Scan for the cell matching the given text and deliver its (X, Y) coordinate at center. 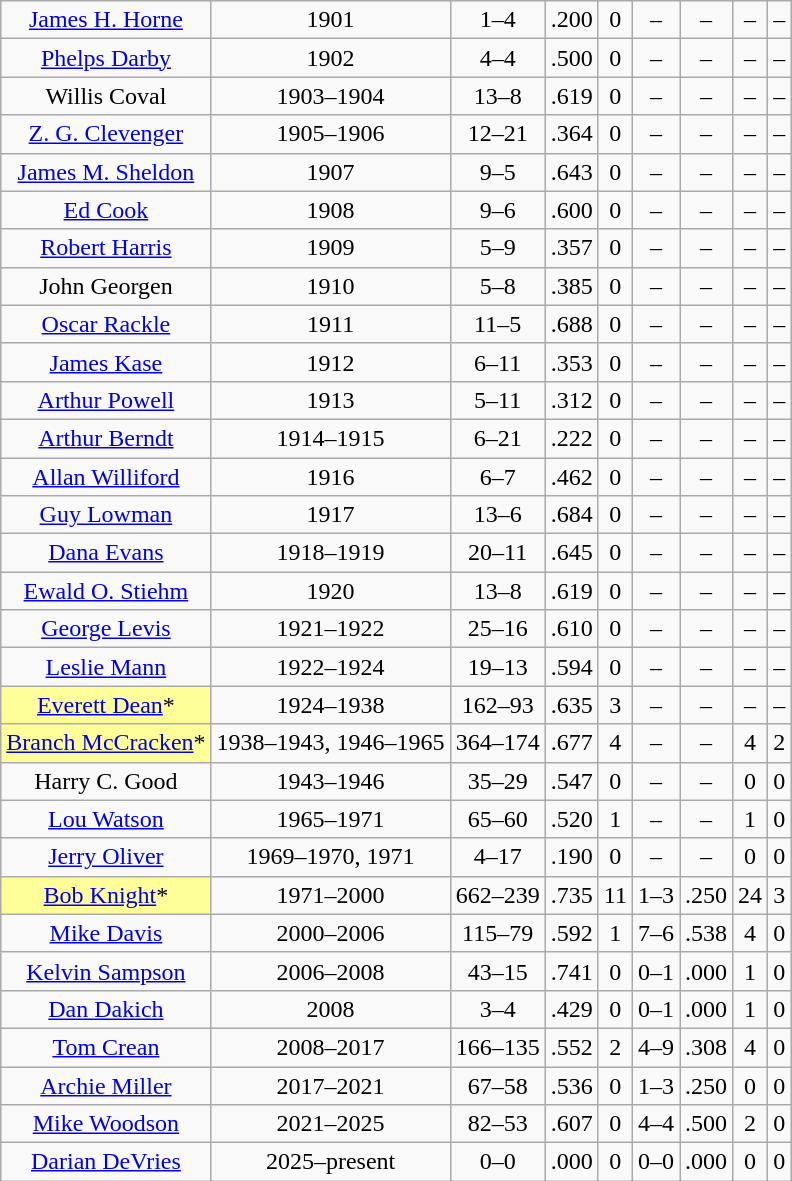
.429 (572, 1009)
1910 (330, 286)
43–15 (498, 971)
.610 (572, 629)
Dana Evans (106, 553)
1920 (330, 591)
1–4 (498, 20)
Mike Woodson (106, 1124)
James H. Horne (106, 20)
1971–2000 (330, 895)
Lou Watson (106, 819)
.552 (572, 1047)
.643 (572, 172)
.547 (572, 781)
.688 (572, 324)
1908 (330, 210)
1965–1971 (330, 819)
James Kase (106, 362)
Kelvin Sampson (106, 971)
1913 (330, 400)
Dan Dakich (106, 1009)
20–11 (498, 553)
.462 (572, 477)
13–6 (498, 515)
.684 (572, 515)
5–8 (498, 286)
2021–2025 (330, 1124)
19–13 (498, 667)
Harry C. Good (106, 781)
166–135 (498, 1047)
Phelps Darby (106, 58)
.520 (572, 819)
2025–present (330, 1162)
.357 (572, 248)
1922–1924 (330, 667)
1969–1970, 1971 (330, 857)
25–16 (498, 629)
1903–1904 (330, 96)
6–21 (498, 438)
6–7 (498, 477)
.600 (572, 210)
.735 (572, 895)
364–174 (498, 743)
.741 (572, 971)
9–5 (498, 172)
.190 (572, 857)
.607 (572, 1124)
82–53 (498, 1124)
4–17 (498, 857)
67–58 (498, 1085)
2008–2017 (330, 1047)
Jerry Oliver (106, 857)
1914–1915 (330, 438)
Z. G. Clevenger (106, 134)
9–6 (498, 210)
1911 (330, 324)
1907 (330, 172)
.635 (572, 705)
.312 (572, 400)
Guy Lowman (106, 515)
.645 (572, 553)
11 (615, 895)
Arthur Berndt (106, 438)
Darian DeVries (106, 1162)
11–5 (498, 324)
.364 (572, 134)
2008 (330, 1009)
2006–2008 (330, 971)
George Levis (106, 629)
662–239 (498, 895)
.536 (572, 1085)
Bob Knight* (106, 895)
Arthur Powell (106, 400)
1943–1946 (330, 781)
.200 (572, 20)
2000–2006 (330, 933)
1912 (330, 362)
Oscar Rackle (106, 324)
65–60 (498, 819)
1905–1906 (330, 134)
Robert Harris (106, 248)
Allan Williford (106, 477)
.308 (706, 1047)
6–11 (498, 362)
Branch McCracken* (106, 743)
4–9 (656, 1047)
115–79 (498, 933)
John Georgen (106, 286)
12–21 (498, 134)
.385 (572, 286)
Leslie Mann (106, 667)
1918–1919 (330, 553)
Mike Davis (106, 933)
Willis Coval (106, 96)
35–29 (498, 781)
.592 (572, 933)
Ewald O. Stiehm (106, 591)
.677 (572, 743)
Ed Cook (106, 210)
1916 (330, 477)
7–6 (656, 933)
.538 (706, 933)
James M. Sheldon (106, 172)
1909 (330, 248)
.353 (572, 362)
5–9 (498, 248)
1924–1938 (330, 705)
1901 (330, 20)
1921–1922 (330, 629)
1917 (330, 515)
Archie Miller (106, 1085)
1902 (330, 58)
.594 (572, 667)
Everett Dean* (106, 705)
Tom Crean (106, 1047)
162–93 (498, 705)
2017–2021 (330, 1085)
5–11 (498, 400)
24 (750, 895)
3–4 (498, 1009)
1938–1943, 1946–1965 (330, 743)
.222 (572, 438)
